Provide the (X, Y) coordinate of the cell's center where the given text is located.  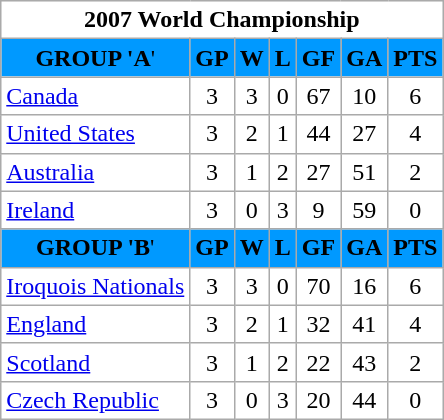
22 (318, 362)
GROUP 'A' (96, 58)
43 (364, 362)
32 (318, 324)
41 (364, 324)
10 (364, 96)
51 (364, 172)
16 (364, 286)
United States (96, 134)
59 (364, 210)
9 (318, 210)
Australia (96, 172)
70 (318, 286)
Scotland (96, 362)
Iroquois Nationals (96, 286)
Czech Republic (96, 400)
Ireland (96, 210)
GROUP 'B' (96, 248)
England (96, 324)
2007 World Championship (222, 20)
67 (318, 96)
20 (318, 400)
Canada (96, 96)
